Identify which cell holds the provided text, then report its (X, Y) central coordinate. 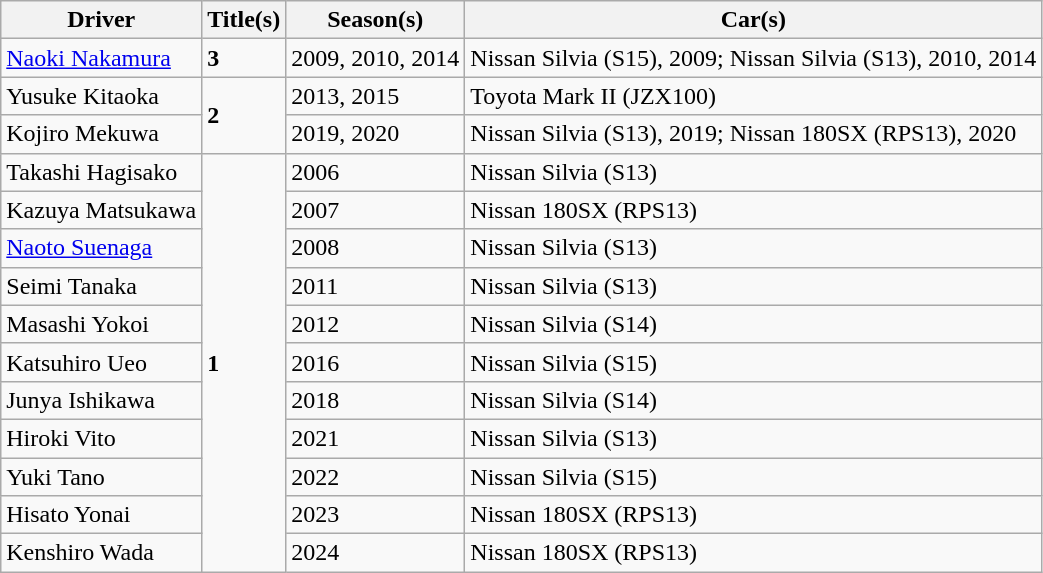
2011 (376, 286)
Hiroki Vito (102, 438)
2018 (376, 400)
Naoto Suenaga (102, 248)
Junya Ishikawa (102, 400)
2006 (376, 172)
Toyota Mark II (JZX100) (754, 96)
Car(s) (754, 20)
Season(s) (376, 20)
Takashi Hagisako (102, 172)
2019, 2020 (376, 134)
2021 (376, 438)
3 (244, 58)
2024 (376, 553)
2007 (376, 210)
Kazuya Matsukawa (102, 210)
Nissan Silvia (S15), 2009; Nissan Silvia (S13), 2010, 2014 (754, 58)
Driver (102, 20)
2 (244, 115)
Katsuhiro Ueo (102, 362)
2016 (376, 362)
1 (244, 362)
Nissan Silvia (S13), 2019; Nissan 180SX (RPS13), 2020 (754, 134)
2009, 2010, 2014 (376, 58)
Seimi Tanaka (102, 286)
Hisato Yonai (102, 515)
2023 (376, 515)
2012 (376, 324)
2022 (376, 477)
Kojiro Mekuwa (102, 134)
Naoki Nakamura (102, 58)
2013, 2015 (376, 96)
Kenshiro Wada (102, 553)
2008 (376, 248)
Masashi Yokoi (102, 324)
Yuki Tano (102, 477)
Title(s) (244, 20)
Yusuke Kitaoka (102, 96)
